Return [X, Y] of the center of cell containing provided text 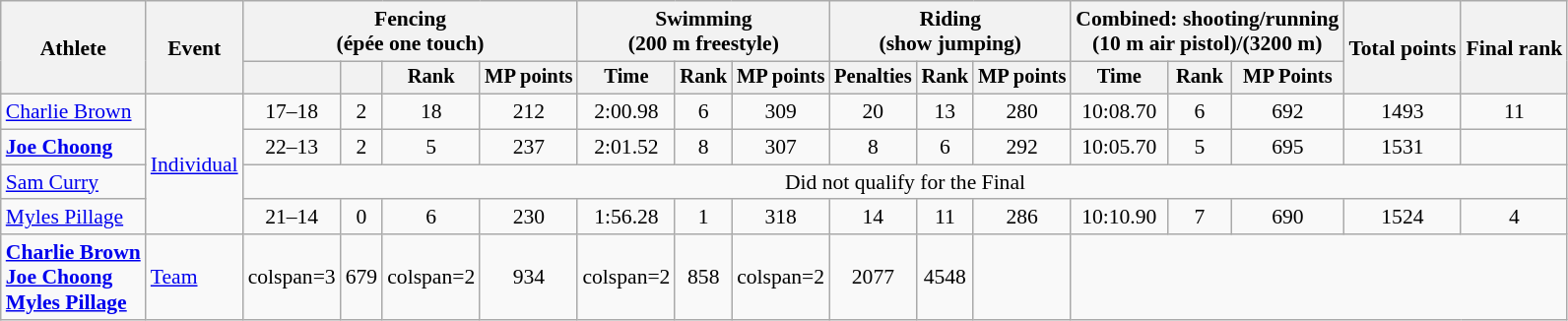
Penalties [873, 78]
14 [873, 218]
10:08.70 [1119, 112]
Final rank [1514, 47]
679 [362, 278]
21–14 [292, 218]
1493 [1403, 112]
292 [1022, 148]
10:05.70 [1119, 148]
22–13 [292, 148]
2077 [873, 278]
212 [528, 112]
1:56.28 [626, 218]
Combined: shooting/running(10 m air pistol)/(3200 m) [1208, 32]
Joe Choong [73, 148]
4548 [946, 278]
237 [528, 148]
colspan=3 [292, 278]
286 [1022, 218]
Sam Curry [73, 182]
4 [1514, 218]
MP Points [1288, 78]
Riding(show jumping) [949, 32]
2:00.98 [626, 112]
Total points [1403, 47]
280 [1022, 112]
858 [703, 278]
Individual [195, 164]
18 [431, 112]
13 [946, 112]
690 [1288, 218]
695 [1288, 148]
Myles Pillage [73, 218]
Team [195, 278]
2:01.52 [626, 148]
230 [528, 218]
692 [1288, 112]
1 [703, 218]
Did not qualify for the Final [906, 182]
Swimming(200 m freestyle) [703, 32]
Charlie BrownJoe ChoongMyles Pillage [73, 278]
Fencing(épée one touch) [411, 32]
1524 [1403, 218]
318 [780, 218]
17–18 [292, 112]
309 [780, 112]
Athlete [73, 47]
10:10.90 [1119, 218]
20 [873, 112]
934 [528, 278]
0 [362, 218]
Event [195, 47]
307 [780, 148]
7 [1200, 218]
1531 [1403, 148]
Charlie Brown [73, 112]
